Pinpoint the cell where the given text exists, returning its (x, y) midpoint coordinate. 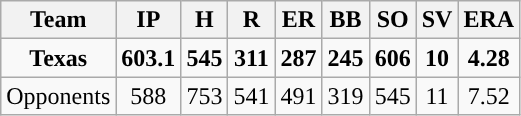
4.28 (489, 58)
10 (437, 58)
491 (298, 96)
H (204, 20)
R (252, 20)
311 (252, 58)
ER (298, 20)
IP (148, 20)
606 (392, 58)
ERA (489, 20)
Opponents (58, 96)
Texas (58, 58)
SV (437, 20)
588 (148, 96)
753 (204, 96)
319 (346, 96)
7.52 (489, 96)
541 (252, 96)
BB (346, 20)
11 (437, 96)
SO (392, 20)
245 (346, 58)
603.1 (148, 58)
287 (298, 58)
Team (58, 20)
